Provide the (X, Y) coordinate of the cell's center where the given text is located.  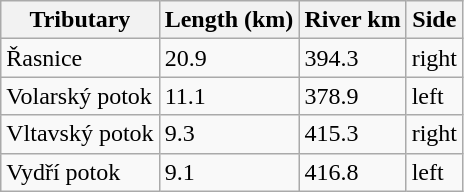
Side (434, 20)
River km (352, 20)
11.1 (229, 96)
9.3 (229, 134)
Vydří potok (80, 172)
20.9 (229, 58)
Řasnice (80, 58)
416.8 (352, 172)
Tributary (80, 20)
415.3 (352, 134)
Vltavský potok (80, 134)
Volarský potok (80, 96)
Length (km) (229, 20)
378.9 (352, 96)
394.3 (352, 58)
9.1 (229, 172)
